Capture the cell that displays the provided text and extract its (x, y) central coordinate. 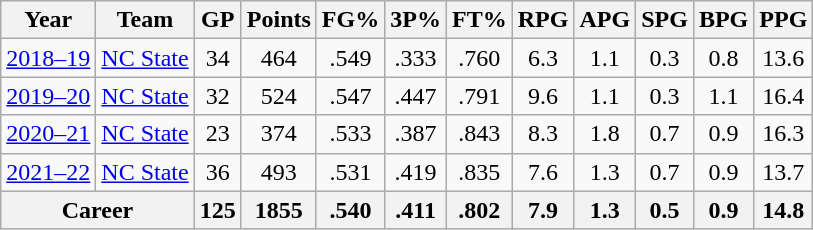
.791 (479, 96)
125 (218, 210)
2018–19 (48, 58)
GP (218, 20)
Team (145, 20)
23 (218, 134)
FT% (479, 20)
16.3 (784, 134)
14.8 (784, 210)
374 (278, 134)
.333 (416, 58)
524 (278, 96)
.802 (479, 210)
.411 (416, 210)
.387 (416, 134)
APG (605, 20)
PPG (784, 20)
Points (278, 20)
9.6 (543, 96)
0.5 (665, 210)
2019–20 (48, 96)
.447 (416, 96)
34 (218, 58)
SPG (665, 20)
.843 (479, 134)
.531 (350, 172)
0.8 (723, 58)
16.4 (784, 96)
1.8 (605, 134)
.533 (350, 134)
.547 (350, 96)
.540 (350, 210)
7.6 (543, 172)
Career (98, 210)
.549 (350, 58)
6.3 (543, 58)
13.7 (784, 172)
1855 (278, 210)
RPG (543, 20)
FG% (350, 20)
.760 (479, 58)
2021–22 (48, 172)
493 (278, 172)
.835 (479, 172)
36 (218, 172)
3P% (416, 20)
.419 (416, 172)
8.3 (543, 134)
464 (278, 58)
2020–21 (48, 134)
32 (218, 96)
7.9 (543, 210)
13.6 (784, 58)
Year (48, 20)
BPG (723, 20)
